Pinpoint the cell where the given text exists, returning its [X, Y] midpoint coordinate. 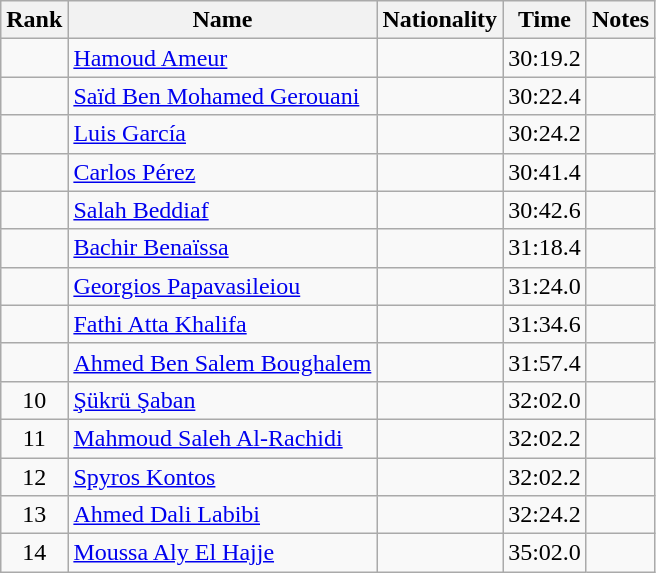
31:24.0 [545, 286]
Ahmed Ben Salem Boughalem [222, 362]
Nationality [440, 20]
Spyros Kontos [222, 477]
Fathi Atta Khalifa [222, 324]
31:18.4 [545, 248]
Time [545, 20]
14 [34, 553]
Georgios Papavasileiou [222, 286]
Mahmoud Saleh Al-Rachidi [222, 438]
Rank [34, 20]
Notes [620, 20]
30:42.6 [545, 210]
Şükrü Şaban [222, 400]
Name [222, 20]
12 [34, 477]
35:02.0 [545, 553]
31:34.6 [545, 324]
30:22.4 [545, 96]
11 [34, 438]
Luis García [222, 134]
Saïd Ben Mohamed Gerouani [222, 96]
Ahmed Dali Labibi [222, 515]
10 [34, 400]
Salah Beddiaf [222, 210]
13 [34, 515]
30:41.4 [545, 172]
31:57.4 [545, 362]
Bachir Benaïssa [222, 248]
Moussa Aly El Hajje [222, 553]
30:24.2 [545, 134]
Carlos Pérez [222, 172]
Hamoud Ameur [222, 58]
30:19.2 [545, 58]
32:24.2 [545, 515]
32:02.0 [545, 400]
